Identify which cell holds the provided text, then report its (X, Y) central coordinate. 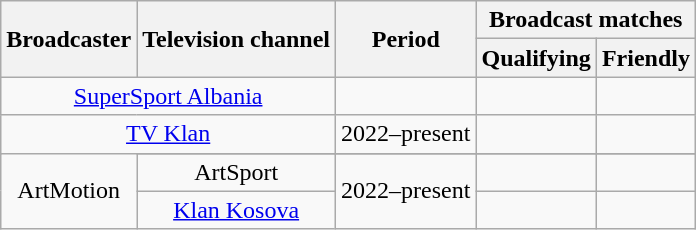
SuperSport Albania (168, 96)
Broadcast matches (586, 20)
Friendly (646, 58)
ArtSport (236, 172)
Qualifying (536, 58)
Klan Kosova (236, 210)
Television channel (236, 39)
Broadcaster (69, 39)
TV Klan (168, 134)
Period (406, 39)
ArtMotion (69, 191)
